Output the [x, y] coordinate of the center of the cell containing the given text.  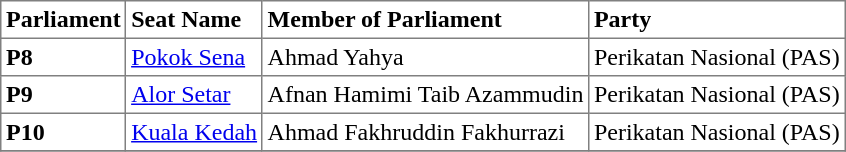
Ahmad Fakhruddin Fakhurrazi [425, 132]
P9 [64, 95]
Kuala Kedah [194, 132]
Seat Name [194, 20]
Parliament [64, 20]
Pokok Sena [194, 57]
Afnan Hamimi Taib Azammudin [425, 95]
Alor Setar [194, 95]
P8 [64, 57]
Ahmad Yahya [425, 57]
Member of Parliament [425, 20]
Party [717, 20]
P10 [64, 132]
